Pinpoint the cell where the given text exists, returning its (x, y) midpoint coordinate. 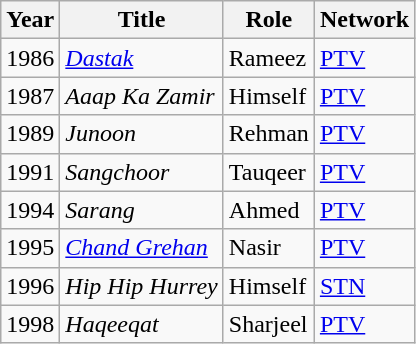
1994 (30, 210)
STN (364, 286)
Chand Grehan (142, 248)
Sharjeel (268, 324)
1996 (30, 286)
Rehman (268, 134)
1995 (30, 248)
Haqeeqat (142, 324)
Ahmed (268, 210)
Dastak (142, 58)
Junoon (142, 134)
1987 (30, 96)
Tauqeer (268, 172)
Role (268, 20)
Hip Hip Hurrey (142, 286)
Nasir (268, 248)
1989 (30, 134)
Sangchoor (142, 172)
Aaap Ka Zamir (142, 96)
Title (142, 20)
1991 (30, 172)
1986 (30, 58)
Sarang (142, 210)
1998 (30, 324)
Network (364, 20)
Rameez (268, 58)
Year (30, 20)
